Search for the cell housing the specified text and yield its [X, Y] center coordinate. 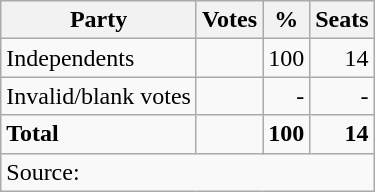
Party [99, 20]
Total [99, 134]
Invalid/blank votes [99, 96]
Votes [229, 20]
Source: [188, 172]
Independents [99, 58]
% [286, 20]
Seats [342, 20]
